From the cell containing the given text, extract its center point as (x, y) coordinate. 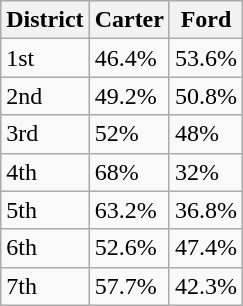
49.2% (129, 96)
52.6% (129, 248)
5th (45, 210)
1st (45, 58)
50.8% (206, 96)
36.8% (206, 210)
4th (45, 172)
6th (45, 248)
32% (206, 172)
2nd (45, 96)
63.2% (129, 210)
District (45, 20)
48% (206, 134)
57.7% (129, 286)
47.4% (206, 248)
53.6% (206, 58)
46.4% (129, 58)
68% (129, 172)
42.3% (206, 286)
3rd (45, 134)
52% (129, 134)
Ford (206, 20)
Carter (129, 20)
7th (45, 286)
